From the cell containing the given text, extract its center point as (X, Y) coordinate. 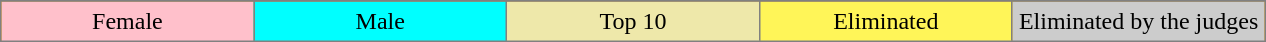
Top 10 (634, 21)
Male (380, 21)
Female (128, 21)
Eliminated (886, 21)
Eliminated by the judges (1138, 21)
